Find where the given text appears and provide that cell's center as (x, y) coordinate. 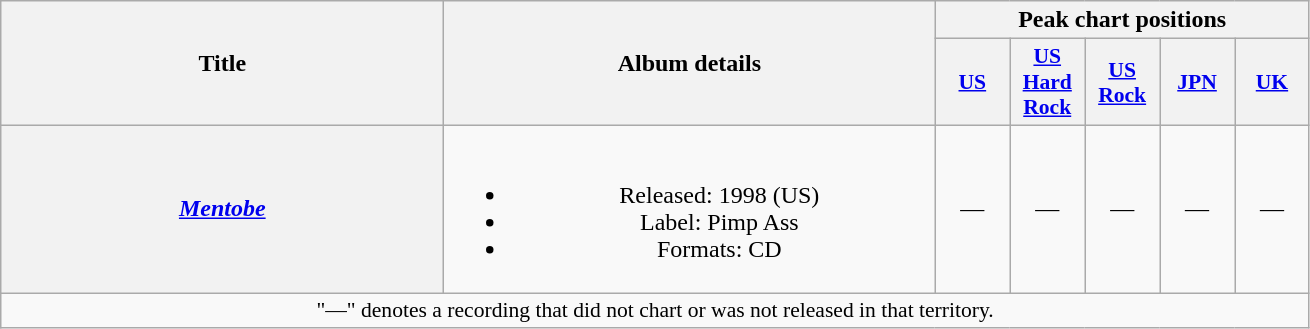
Peak chart positions (1122, 20)
JPN (1198, 82)
Released: 1998 (US)Label: Pimp AssFormats: CD (690, 208)
Title (222, 64)
UK (1272, 82)
USRock (1122, 82)
Mentobe (222, 208)
USHard Rock (1048, 82)
"—" denotes a recording that did not chart or was not released in that territory. (656, 310)
US (972, 82)
Album details (690, 64)
